Return (X, Y) of the center of cell containing provided text 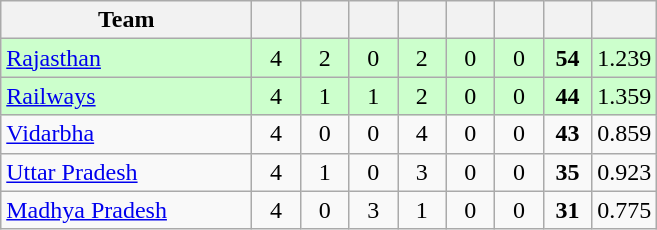
0.859 (624, 134)
54 (568, 58)
35 (568, 172)
Vidarbha (126, 134)
Uttar Pradesh (126, 172)
1.239 (624, 58)
0.923 (624, 172)
43 (568, 134)
Team (126, 20)
Madhya Pradesh (126, 210)
0.775 (624, 210)
Railways (126, 96)
31 (568, 210)
1.359 (624, 96)
44 (568, 96)
Rajasthan (126, 58)
